Pinpoint the cell where the given text exists, returning its (x, y) midpoint coordinate. 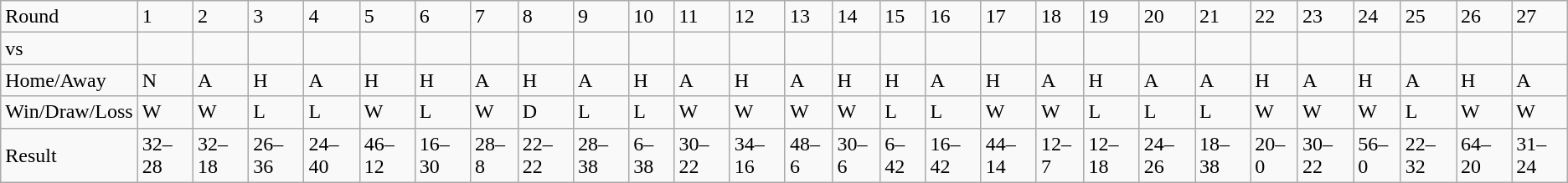
vs (69, 48)
25 (1428, 17)
6–42 (903, 155)
20–0 (1275, 155)
46–12 (387, 155)
3 (276, 17)
16 (953, 17)
32–18 (220, 155)
Win/Draw/Loss (69, 112)
24–40 (332, 155)
18–38 (1222, 155)
Result (69, 155)
16–42 (953, 155)
30–6 (856, 155)
Round (69, 17)
D (545, 112)
22–32 (1428, 155)
23 (1325, 17)
64–20 (1483, 155)
11 (702, 17)
13 (809, 17)
22 (1275, 17)
26–36 (276, 155)
7 (494, 17)
28–8 (494, 155)
Home/Away (69, 80)
16–30 (442, 155)
6–38 (652, 155)
21 (1222, 17)
24–26 (1167, 155)
1 (165, 17)
8 (545, 17)
32–28 (165, 155)
4 (332, 17)
26 (1483, 17)
48–6 (809, 155)
12–18 (1112, 155)
17 (1008, 17)
34–16 (757, 155)
44–14 (1008, 155)
12–7 (1060, 155)
12 (757, 17)
N (165, 80)
2 (220, 17)
27 (1540, 17)
19 (1112, 17)
10 (652, 17)
20 (1167, 17)
24 (1377, 17)
56–0 (1377, 155)
5 (387, 17)
28–38 (601, 155)
14 (856, 17)
22–22 (545, 155)
31–24 (1540, 155)
9 (601, 17)
15 (903, 17)
6 (442, 17)
18 (1060, 17)
